Capture the cell that displays the provided text and extract its (x, y) central coordinate. 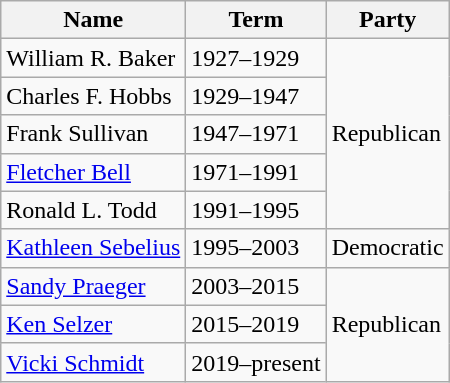
2019–present (256, 362)
Ronald L. Todd (94, 210)
2003–2015 (256, 286)
Frank Sullivan (94, 134)
Kathleen Sebelius (94, 248)
Democratic (388, 248)
Name (94, 20)
2015–2019 (256, 324)
Ken Selzer (94, 324)
1927–1929 (256, 58)
Term (256, 20)
1991–1995 (256, 210)
1947–1971 (256, 134)
Fletcher Bell (94, 172)
1929–1947 (256, 96)
1971–1991 (256, 172)
Charles F. Hobbs (94, 96)
1995–2003 (256, 248)
William R. Baker (94, 58)
Vicki Schmidt (94, 362)
Party (388, 20)
Sandy Praeger (94, 286)
